Scan for the cell matching the given text and deliver its (X, Y) coordinate at center. 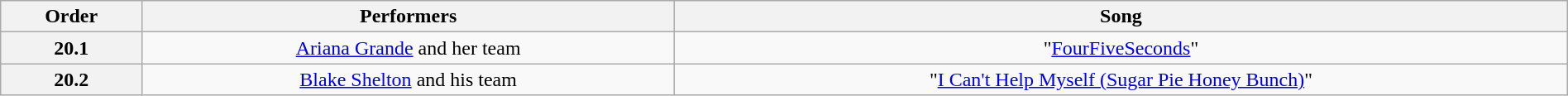
Order (71, 17)
"I Can't Help Myself (Sugar Pie Honey Bunch)" (1121, 79)
Blake Shelton and his team (409, 79)
"FourFiveSeconds" (1121, 48)
20.2 (71, 79)
Ariana Grande and her team (409, 48)
Performers (409, 17)
Song (1121, 17)
20.1 (71, 48)
